Capture the cell that displays the provided text and extract its (X, Y) central coordinate. 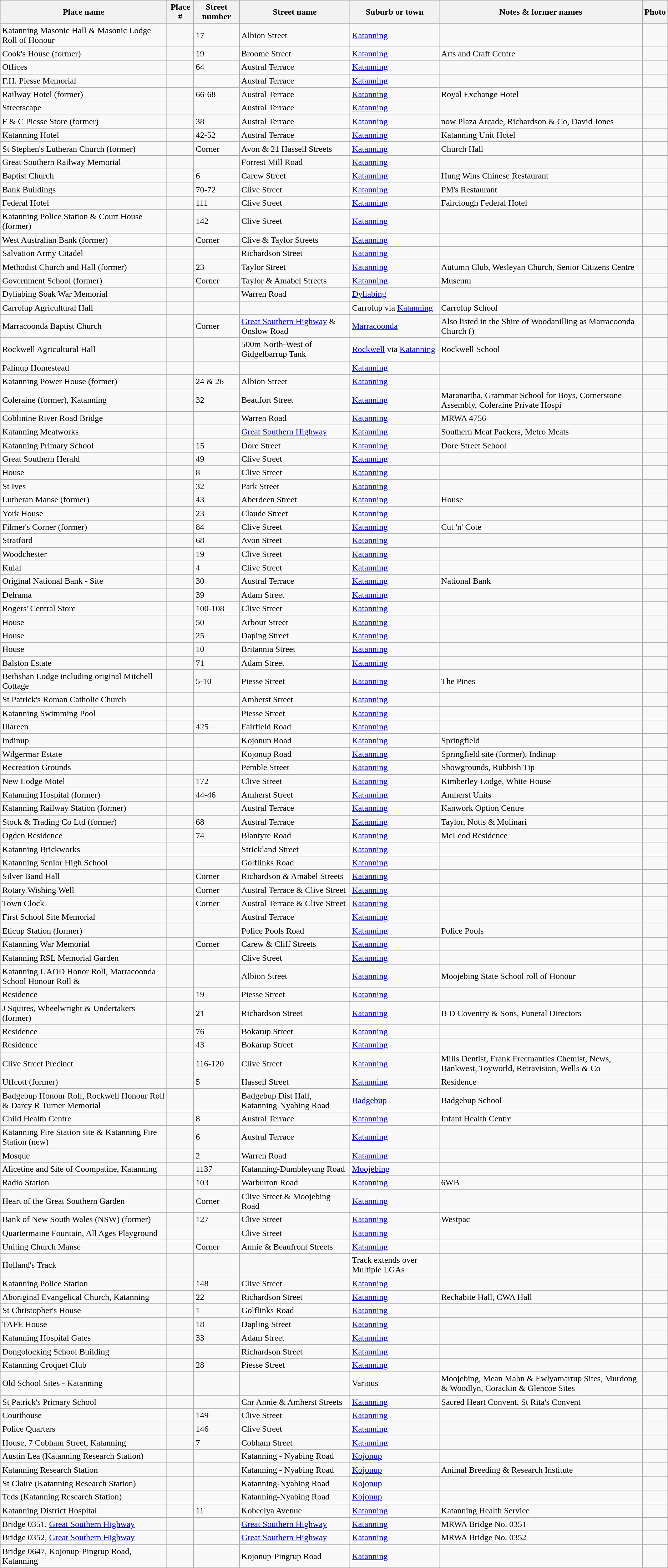
Ogden Residence (83, 835)
425 (217, 727)
Holland's Track (83, 1265)
Avon Street (295, 541)
Carew & Cliff Streets (295, 944)
St Patrick's Roman Catholic Church (83, 700)
Uffcott (former) (83, 1082)
Katanning Senior High School (83, 863)
Various (395, 1383)
Sacred Heart Convent, St Rita's Convent (541, 1402)
Place name (83, 12)
Street name (295, 12)
7 (217, 1443)
Rotary Wishing Well (83, 890)
Broome Street (295, 54)
Dongolocking School Building (83, 1351)
Old School Sites - Katanning (83, 1383)
Southern Meat Packers, Metro Meats (541, 432)
Katanning UAOD Honor Roll, Marracoonda School Honour Roll & (83, 976)
Showgrounds, Rubbish Tip (541, 768)
66-68 (217, 94)
Badgebup School (541, 1100)
Street number (217, 12)
Railway Hotel (former) (83, 94)
84 (217, 527)
Dore Street (295, 445)
St Christopher's House (83, 1311)
Cut 'n' Cote (541, 527)
Quartermaine Fountain, All Ages Playground (83, 1233)
Katanning Hospital Gates (83, 1338)
Alicetine and Site of Coompatine, Katanning (83, 1169)
Badgebup Honour Roll, Rockwell Honour Roll & Darcy R Turner Memorial (83, 1100)
Katanning Police Station & Court House (former) (83, 221)
Woodchester (83, 554)
Maranartha, Grammar School for Boys, Cornerstone Assembly, Coleraine Private Hospi (541, 400)
Lutheran Manse (former) (83, 500)
Aboriginal Evangelical Church, Katanning (83, 1297)
28 (217, 1365)
MRWA Bridge No. 0351 (541, 1524)
Cobham Street (295, 1443)
St Patrick's Primary School (83, 1402)
103 (217, 1183)
Kojonup-Pingrup Road (295, 1556)
St Claire (Katanning Research Station) (83, 1483)
Government School (former) (83, 281)
Arts and Craft Centre (541, 54)
York House (83, 513)
Daping Street (295, 635)
Katanning RSL Memorial Garden (83, 958)
First School Site Memorial (83, 917)
2 (217, 1156)
now Plaza Arcade, Richardson & Co, David Jones (541, 121)
Illareen (83, 727)
172 (217, 781)
Katanning Fire Station site & Katanning Fire Station (new) (83, 1137)
Fairclough Federal Hotel (541, 203)
St Stephen's Lutheran Church (former) (83, 149)
Marracoonda Baptist Church (83, 326)
33 (217, 1338)
Britannia Street (295, 649)
Police Quarters (83, 1429)
Silver Band Hall (83, 876)
Kimberley Lodge, White House (541, 781)
MRWA Bridge No. 0352 (541, 1538)
Mosque (83, 1156)
Autumn Club, Wesleyan Church, Senior Citizens Centre (541, 267)
100-108 (217, 608)
Katanning Health Service (541, 1511)
Bank Buildings (83, 190)
Place # (181, 12)
Beaufort Street (295, 400)
Annie & Beaufront Streets (295, 1247)
76 (217, 1031)
Balston Estate (83, 663)
Child Health Centre (83, 1119)
Strickland Street (295, 849)
Clive & Taylor Streets (295, 240)
5-10 (217, 681)
24 & 26 (217, 381)
Westpac (541, 1220)
Katanning Hotel (83, 135)
Police Pools (541, 931)
49 (217, 459)
22 (217, 1297)
West Australian Bank (former) (83, 240)
Forrest Mill Road (295, 162)
74 (217, 835)
Badgebup Dist Hall, Katanning-Nyabing Road (295, 1100)
Cnr Annie & Amherst Streets (295, 1402)
PM's Restaurant (541, 190)
71 (217, 663)
Fairfield Road (295, 727)
Katanning Research Station (83, 1470)
Eticup Station (former) (83, 931)
18 (217, 1324)
5 (217, 1082)
Moojebing, Mean Mahn & Ewlyamartup Sites, Murdong & Woodlyn, Corackin & Glencoe Sites (541, 1383)
Rogers' Central Store (83, 608)
6WB (541, 1183)
Taylor & Amabel Streets (295, 281)
142 (217, 221)
70-72 (217, 190)
Museum (541, 281)
Claude Street (295, 513)
Heart of the Great Southern Garden (83, 1201)
Suburb or town (395, 12)
Offices (83, 67)
Track extends over Multiple LGAs (395, 1265)
Kanwork Option Centre (541, 808)
Austin Lea (Katanning Research Station) (83, 1456)
Kobeelya Avenue (295, 1511)
Bridge 0351, Great Southern Highway (83, 1524)
Hassell Street (295, 1082)
House, 7 Cobham Street, Katanning (83, 1443)
Amherst Units (541, 795)
Blantyre Road (295, 835)
1 (217, 1311)
Clive Street Precinct (83, 1063)
Katanning Meatworks (83, 432)
Rechabite Hall, CWA Hall (541, 1297)
Bethshan Lodge including original Mitchell Cottage (83, 681)
111 (217, 203)
64 (217, 67)
Royal Exchange Hotel (541, 94)
Carrolup via Katanning (395, 308)
38 (217, 121)
25 (217, 635)
McLeod Residence (541, 835)
J Squires, Wheelwright & Undertakers (former) (83, 1013)
11 (217, 1511)
Park Street (295, 486)
Warburton Road (295, 1183)
Richardson & Amabel Streets (295, 876)
30 (217, 581)
Wilgermar Estate (83, 754)
44-46 (217, 795)
Taylor, Notts & Molinari (541, 822)
Indinup (83, 740)
Coleraine (former), Katanning (83, 400)
Delrama (83, 595)
Streetscape (83, 108)
Katanning War Memorial (83, 944)
Animal Breeding & Research Institute (541, 1470)
Katanning Hospital (former) (83, 795)
Great Southern Herald (83, 459)
Taylor Street (295, 267)
Katanning Swimming Pool (83, 713)
146 (217, 1429)
Bridge 0352, Great Southern Highway (83, 1538)
Moojebing State School roll of Honour (541, 976)
Uniting Church Manse (83, 1247)
Rockwell via Katanning (395, 349)
Moojebing (395, 1169)
Methodist Church and Hall (former) (83, 267)
Bridge 0647, Kojonup-Pingrup Road, Katanning (83, 1556)
Bank of New South Wales (NSW) (former) (83, 1220)
Carrolup Agricultural Hall (83, 308)
Original National Bank - Site (83, 581)
Cook's House (former) (83, 54)
Infant Health Centre (541, 1119)
Mills Dentist, Frank Freemantles Chemist, News, Bankwest, Toyworld, Retravision, Wells & Co (541, 1063)
Palinup Homestead (83, 368)
Filmer's Corner (former) (83, 527)
Arbour Street (295, 622)
39 (217, 595)
Dyliabing Soak War Memorial (83, 294)
Springfield (541, 740)
Teds (Katanning Research Station) (83, 1497)
National Bank (541, 581)
42-52 (217, 135)
Katanning Unit Hotel (541, 135)
Stock & Trading Co Ltd (former) (83, 822)
Salvation Army Citadel (83, 253)
50 (217, 622)
Katanning Police Station (83, 1283)
Katanning District Hospital (83, 1511)
Badgebup (395, 1100)
Recreation Grounds (83, 768)
TAFE House (83, 1324)
Katanning Railway Station (former) (83, 808)
Town Clock (83, 904)
St Ives (83, 486)
The Pines (541, 681)
127 (217, 1220)
Pemble Street (295, 768)
Hung Wins Chinese Restaurant (541, 176)
Avon & 21 Hassell Streets (295, 149)
Katanning Brickworks (83, 849)
Coblinine River Road Bridge (83, 418)
Courthouse (83, 1416)
149 (217, 1416)
Federal Hotel (83, 203)
17 (217, 35)
Carew Street (295, 176)
Katanning Croquet Club (83, 1365)
500m North-West of Gidgelbarrup Tank (295, 349)
Church Hall (541, 149)
Carrolup School (541, 308)
Radio Station (83, 1183)
F & C Piesse Store (former) (83, 121)
F.H. Piesse Memorial (83, 81)
1137 (217, 1169)
Stratford (83, 541)
10 (217, 649)
148 (217, 1283)
Aberdeen Street (295, 500)
Great Southern Highway & Onslow Road (295, 326)
Notes & former names (541, 12)
15 (217, 445)
Marracoonda (395, 326)
Kulal (83, 568)
4 (217, 568)
Baptist Church (83, 176)
Great Southern Railway Memorial (83, 162)
Photo (655, 12)
Rockwell Agricultural Hall (83, 349)
Rockwell School (541, 349)
Katanning-Dumbleyung Road (295, 1169)
21 (217, 1013)
Katanning Primary School (83, 445)
MRWA 4756 (541, 418)
Police Pools Road (295, 931)
Katanning Masonic Hall & Masonic Lodge Roll of Honour (83, 35)
New Lodge Motel (83, 781)
Also listed in the Shire of Woodanilling as Marracoonda Church () (541, 326)
Katanning Power House (former) (83, 381)
Springfield site (former), Indinup (541, 754)
Dyliabing (395, 294)
B D Coventry & Sons, Funeral Directors (541, 1013)
Dore Street School (541, 445)
Clive Street & Moojebing Road (295, 1201)
Dapling Street (295, 1324)
116-120 (217, 1063)
